Return the [X, Y] coordinate for the center point of the cell that contains the specified text.  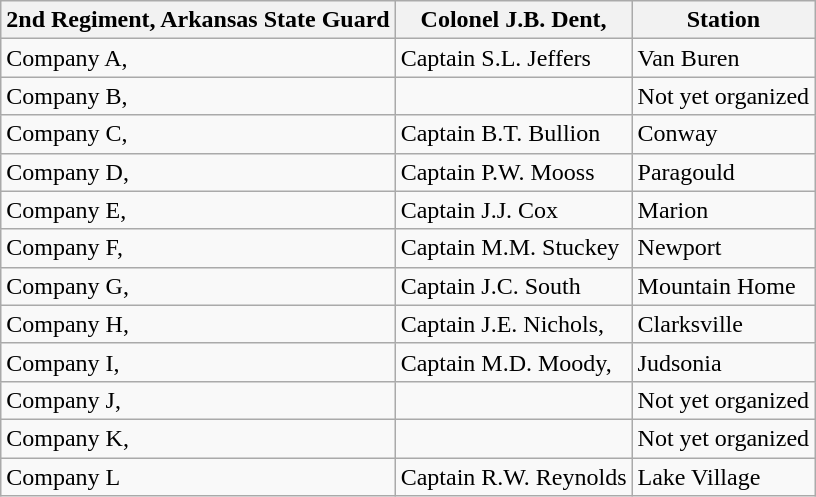
Captain B.T. Bullion [514, 134]
Captain S.L. Jeffers [514, 58]
Captain J.E. Nichols, [514, 324]
Company J, [198, 400]
Company E, [198, 210]
Company C, [198, 134]
Company G, [198, 286]
Colonel J.B. Dent, [514, 20]
Company F, [198, 248]
Marion [724, 210]
2nd Regiment, Arkansas State Guard [198, 20]
Clarksville [724, 324]
Company H, [198, 324]
Lake Village [724, 477]
Company A, [198, 58]
Captain J.J. Cox [514, 210]
Captain M.M. Stuckey [514, 248]
Paragould [724, 172]
Company I, [198, 362]
Conway [724, 134]
Captain R.W. Reynolds [514, 477]
Station [724, 20]
Company L [198, 477]
Captain M.D. Moody, [514, 362]
Captain J.C. South [514, 286]
Company B, [198, 96]
Company K, [198, 438]
Captain P.W. Mooss [514, 172]
Judsonia [724, 362]
Company D, [198, 172]
Van Buren [724, 58]
Mountain Home [724, 286]
Newport [724, 248]
